Locate the cell with the specified text and output its [X, Y] center coordinate. 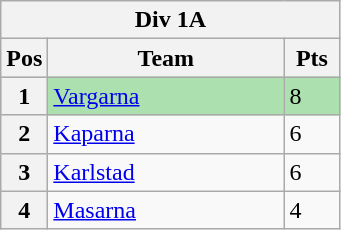
1 [24, 96]
Masarna [166, 210]
Div 1A [170, 20]
8 [312, 96]
Pts [312, 58]
Team [166, 58]
2 [24, 134]
Pos [24, 58]
3 [24, 172]
Kaparna [166, 134]
Karlstad [166, 172]
Vargarna [166, 96]
